Search for the cell housing the specified text and yield its (X, Y) center coordinate. 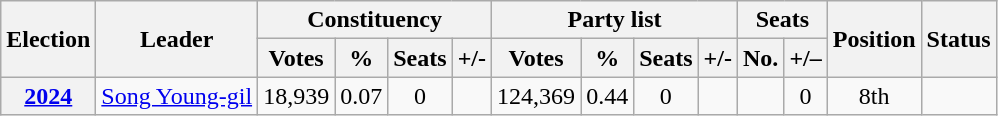
18,939 (296, 96)
Constituency (375, 20)
Song Young-gil (177, 96)
Election (48, 39)
124,369 (536, 96)
No. (760, 58)
Position (874, 39)
0.07 (362, 96)
Status (958, 39)
2024 (48, 96)
Leader (177, 39)
+/– (806, 58)
Party list (615, 20)
8th (874, 96)
0.44 (608, 96)
